Identify which cell holds the provided text, then report its [x, y] central coordinate. 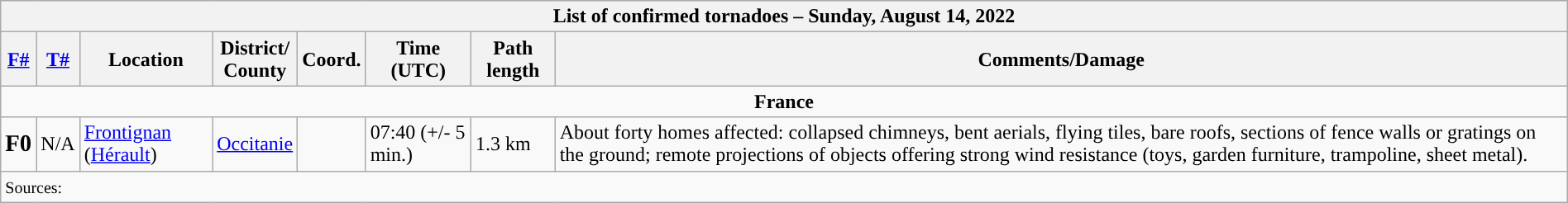
F# [18, 59]
Comments/Damage [1061, 59]
F0 [18, 144]
Occitanie [255, 144]
N/A [58, 144]
Location [146, 59]
Coord. [332, 59]
1.3 km [513, 144]
Path length [513, 59]
T# [58, 59]
France [784, 101]
Frontignan (Hérault) [146, 144]
Sources: [784, 186]
Time (UTC) [418, 59]
District/County [255, 59]
07:40 (+/- 5 min.) [418, 144]
List of confirmed tornadoes – Sunday, August 14, 2022 [784, 17]
